Pinpoint the cell where the given text exists, returning its (x, y) midpoint coordinate. 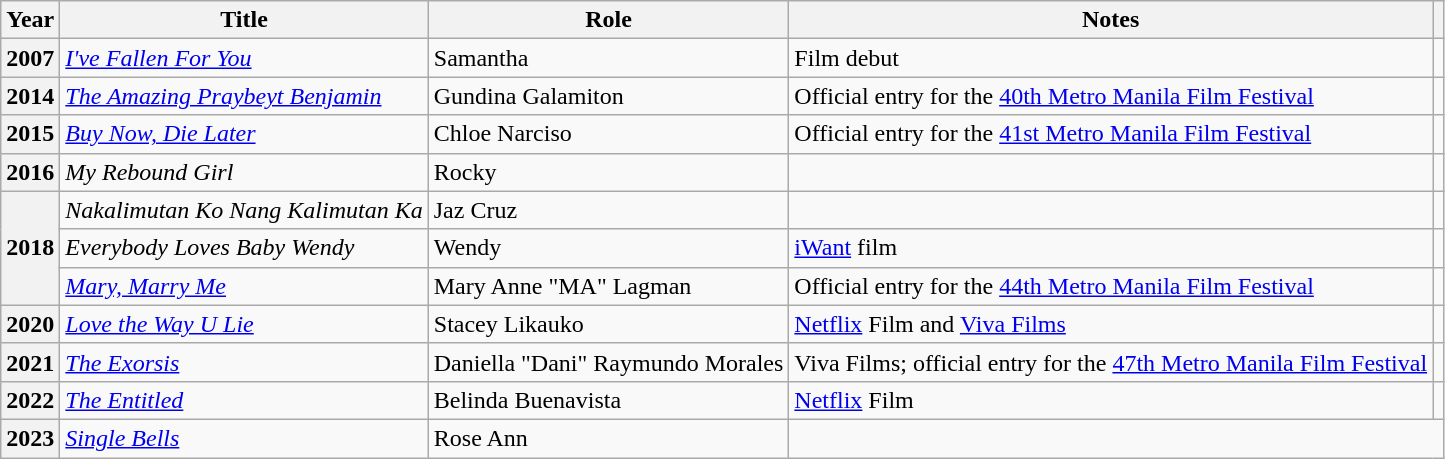
Daniella "Dani" Raymundo Morales (608, 362)
Official entry for the 44th Metro Manila Film Festival (1111, 286)
2015 (30, 134)
Wendy (608, 248)
Rocky (608, 172)
2020 (30, 324)
iWant film (1111, 248)
Official entry for the 41st Metro Manila Film Festival (1111, 134)
Notes (1111, 20)
Single Bells (244, 438)
Mary Anne "MA" Lagman (608, 286)
Love the Way U Lie (244, 324)
2023 (30, 438)
I've Fallen For You (244, 58)
Role (608, 20)
Everybody Loves Baby Wendy (244, 248)
Gundina Galamiton (608, 96)
2018 (30, 248)
Belinda Buenavista (608, 400)
The Amazing Praybeyt Benjamin (244, 96)
2007 (30, 58)
Samantha (608, 58)
Film debut (1111, 58)
Viva Films; official entry for the 47th Metro Manila Film Festival (1111, 362)
The Entitled (244, 400)
2014 (30, 96)
Stacey Likauko (608, 324)
My Rebound Girl (244, 172)
Netflix Film (1111, 400)
2016 (30, 172)
Jaz Cruz (608, 210)
2022 (30, 400)
2021 (30, 362)
The Exorsis (244, 362)
Title (244, 20)
Official entry for the 40th Metro Manila Film Festival (1111, 96)
Netflix Film and Viva Films (1111, 324)
Year (30, 20)
Chloe Narciso (608, 134)
Buy Now, Die Later (244, 134)
Mary, Marry Me (244, 286)
Rose Ann (608, 438)
Nakalimutan Ko Nang Kalimutan Ka (244, 210)
